Find where the given text appears and provide that cell's center as [X, Y] coordinate. 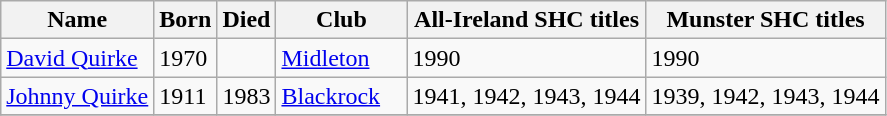
1983 [246, 96]
Blackrock [342, 96]
All-Ireland SHC titles [526, 20]
Club [342, 20]
1939, 1942, 1943, 1944 [766, 96]
1941, 1942, 1943, 1944 [526, 96]
Name [78, 20]
Born [186, 20]
David Quirke [78, 58]
Midleton [342, 58]
Johnny Quirke [78, 96]
Munster SHC titles [766, 20]
1911 [186, 96]
Died [246, 20]
1970 [186, 58]
